Locate the cell with the specified text and output its [X, Y] center coordinate. 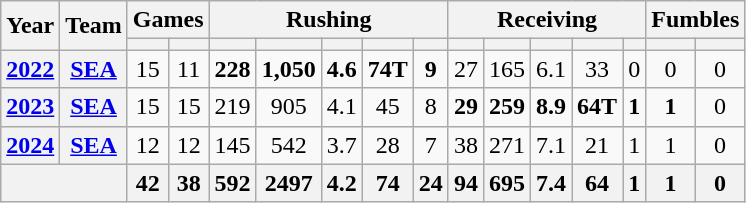
42 [148, 183]
Team [94, 26]
8 [430, 107]
9 [430, 69]
74 [388, 183]
94 [466, 183]
4.2 [342, 183]
2023 [30, 107]
Rushing [328, 20]
Receiving [546, 20]
7 [430, 145]
145 [232, 145]
3.7 [342, 145]
33 [598, 69]
45 [388, 107]
4.6 [342, 69]
21 [598, 145]
259 [506, 107]
228 [232, 69]
6.1 [552, 69]
74T [388, 69]
271 [506, 145]
2024 [30, 145]
542 [288, 145]
64 [598, 183]
29 [466, 107]
592 [232, 183]
11 [188, 69]
905 [288, 107]
2022 [30, 69]
2497 [288, 183]
28 [388, 145]
165 [506, 69]
Fumbles [696, 20]
8.9 [552, 107]
7.4 [552, 183]
1,050 [288, 69]
27 [466, 69]
4.1 [342, 107]
Games [168, 20]
695 [506, 183]
219 [232, 107]
Year [30, 26]
64T [598, 107]
24 [430, 183]
7.1 [552, 145]
